Scan for the cell matching the given text and deliver its (x, y) coordinate at center. 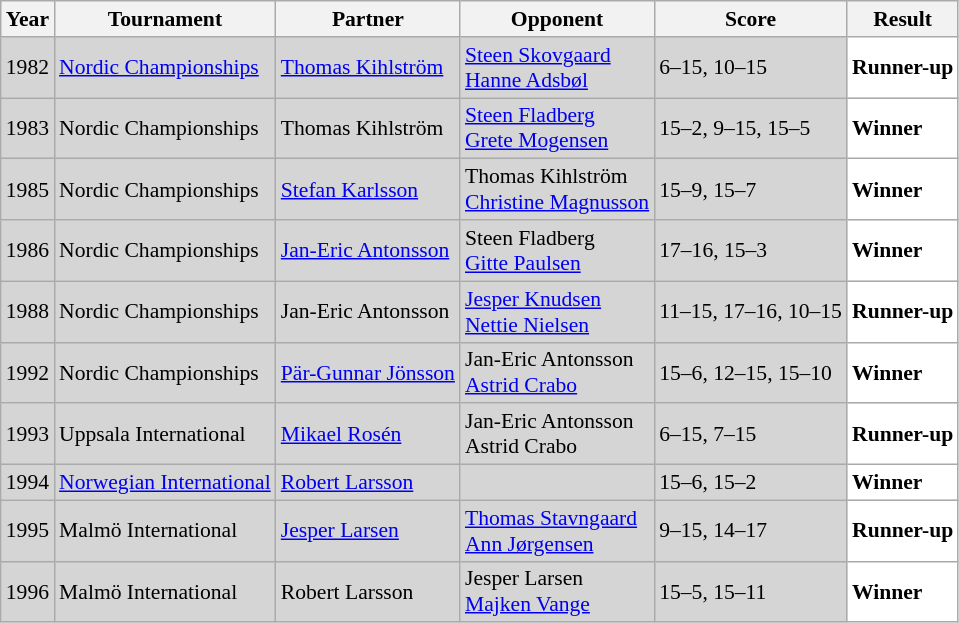
Thomas Stavngaard Ann Jørgensen (557, 530)
15–6, 12–15, 15–10 (750, 372)
15–5, 15–11 (750, 592)
Year (28, 19)
Score (750, 19)
Stefan Karlsson (368, 190)
15–6, 15–2 (750, 483)
1996 (28, 592)
Partner (368, 19)
Thomas Kihlström Christine Magnusson (557, 190)
9–15, 14–17 (750, 530)
1995 (28, 530)
Mikael Rosén (368, 434)
1988 (28, 312)
6–15, 7–15 (750, 434)
Tournament (165, 19)
11–15, 17–16, 10–15 (750, 312)
Jesper Larsen Majken Vange (557, 592)
1994 (28, 483)
1985 (28, 190)
1992 (28, 372)
Uppsala International (165, 434)
15–2, 9–15, 15–5 (750, 128)
1986 (28, 250)
Jesper Larsen (368, 530)
Norwegian International (165, 483)
6–15, 10–15 (750, 68)
Steen Fladberg Gitte Paulsen (557, 250)
1993 (28, 434)
Opponent (557, 19)
Pär-Gunnar Jönsson (368, 372)
1983 (28, 128)
1982 (28, 68)
Jesper Knudsen Nettie Nielsen (557, 312)
Steen Skovgaard Hanne Adsbøl (557, 68)
Steen Fladberg Grete Mogensen (557, 128)
15–9, 15–7 (750, 190)
17–16, 15–3 (750, 250)
Result (902, 19)
